Locate the cell with the specified text and output its [x, y] center coordinate. 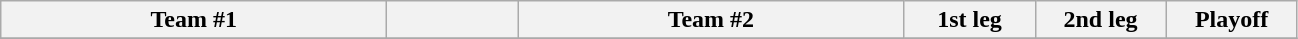
2nd leg [1100, 20]
Team #1 [194, 20]
1st leg [970, 20]
Playoff [1232, 20]
Team #2 [711, 20]
